Identify which cell holds the provided text, then report its (X, Y) central coordinate. 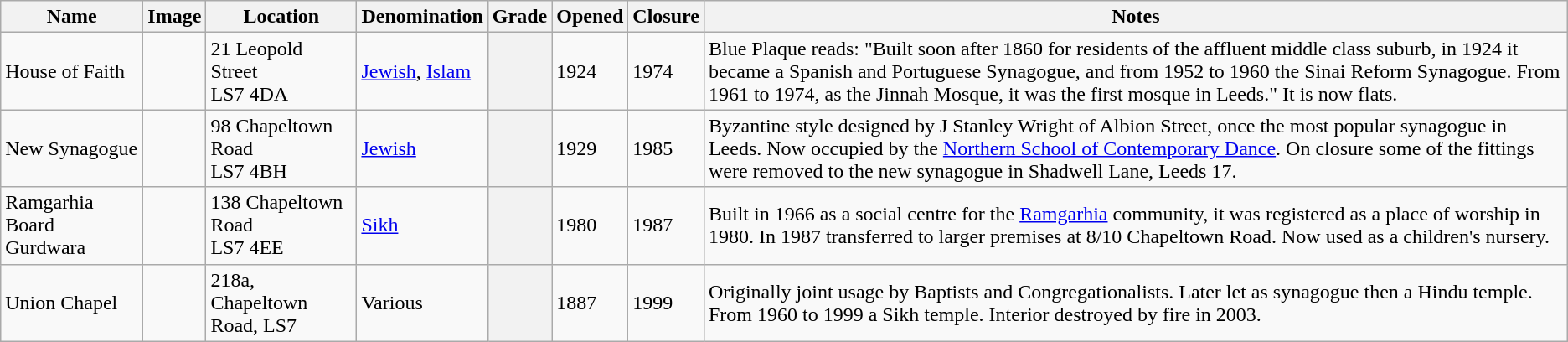
1887 (590, 303)
Denomination (422, 17)
1987 (667, 225)
House of Faith (72, 71)
Location (281, 17)
1929 (590, 148)
Name (72, 17)
Opened (590, 17)
1980 (590, 225)
New Synagogue (72, 148)
218a, Chapeltown Road, LS7 (281, 303)
Sikh (422, 225)
Jewish, Islam (422, 71)
Image (174, 17)
1924 (590, 71)
21 Leopold StreetLS7 4DA (281, 71)
Notes (1136, 17)
Jewish (422, 148)
98 Chapeltown RoadLS7 4BH (281, 148)
Ramgarhia Board Gurdwara (72, 225)
1985 (667, 148)
138 Chapeltown RoadLS7 4EE (281, 225)
Closure (667, 17)
Union Chapel (72, 303)
1974 (667, 71)
Various (422, 303)
1999 (667, 303)
Grade (519, 17)
